Capture the cell that displays the provided text and extract its [X, Y] central coordinate. 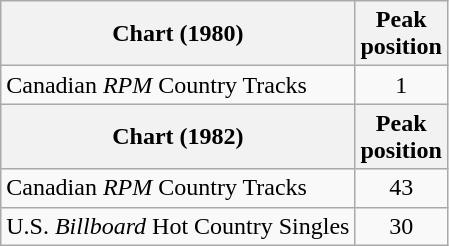
43 [401, 188]
Chart (1980) [178, 34]
Chart (1982) [178, 136]
30 [401, 226]
1 [401, 85]
U.S. Billboard Hot Country Singles [178, 226]
